Return the [X, Y] coordinate for the center point of the cell that contains the specified text.  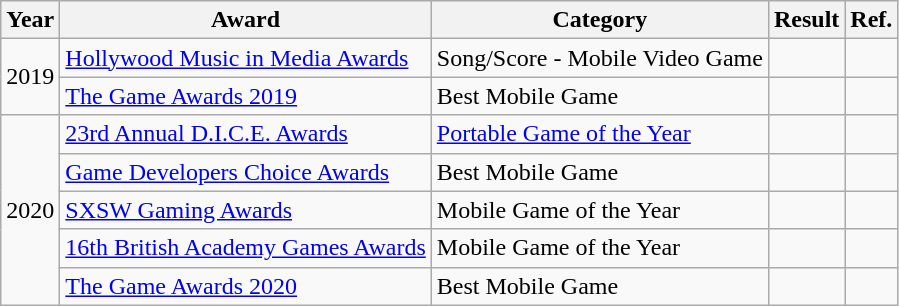
16th British Academy Games Awards [246, 248]
Portable Game of the Year [600, 134]
2020 [30, 210]
Ref. [872, 20]
Game Developers Choice Awards [246, 172]
Award [246, 20]
The Game Awards 2020 [246, 286]
Year [30, 20]
Hollywood Music in Media Awards [246, 58]
Song/Score - Mobile Video Game [600, 58]
2019 [30, 77]
The Game Awards 2019 [246, 96]
SXSW Gaming Awards [246, 210]
Category [600, 20]
23rd Annual D.I.C.E. Awards [246, 134]
Result [806, 20]
